Extract the [X, Y] coordinate from the center of the cell holding the provided text.  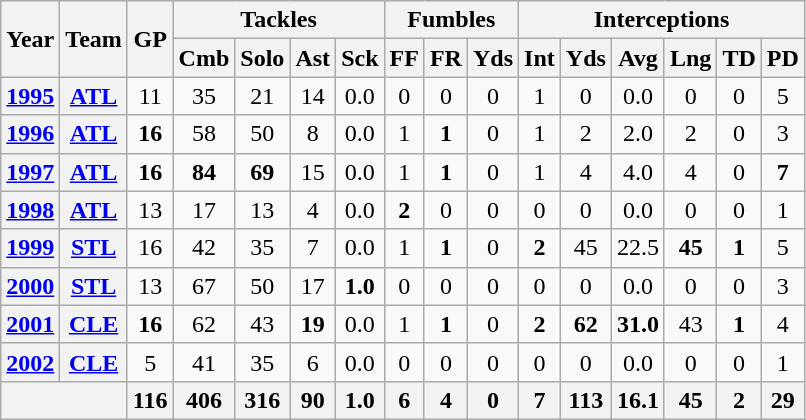
2002 [30, 362]
22.5 [638, 248]
Tackles [278, 20]
Year [30, 39]
21 [262, 96]
FF [404, 58]
Fumbles [452, 20]
FR [446, 58]
69 [262, 172]
84 [204, 172]
2000 [30, 286]
19 [313, 324]
2.0 [638, 134]
2001 [30, 324]
Avg [638, 58]
316 [262, 400]
Interceptions [662, 20]
113 [586, 400]
1996 [30, 134]
31.0 [638, 324]
16.1 [638, 400]
67 [204, 286]
14 [313, 96]
4.0 [638, 172]
Cmb [204, 58]
1999 [30, 248]
41 [204, 362]
1995 [30, 96]
Ast [313, 58]
29 [782, 400]
8 [313, 134]
58 [204, 134]
42 [204, 248]
GP [150, 39]
116 [150, 400]
15 [313, 172]
Int [540, 58]
Team [94, 39]
11 [150, 96]
PD [782, 58]
1997 [30, 172]
1998 [30, 210]
Sck [360, 58]
Solo [262, 58]
Lng [690, 58]
TD [739, 58]
406 [204, 400]
90 [313, 400]
